Identify which cell holds the provided text, then report its [x, y] central coordinate. 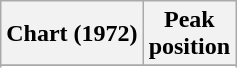
Chart (1972) [72, 34]
Peakposition [189, 34]
